Detect which cell encompasses the target text, then output its (X, Y) center coordinate. 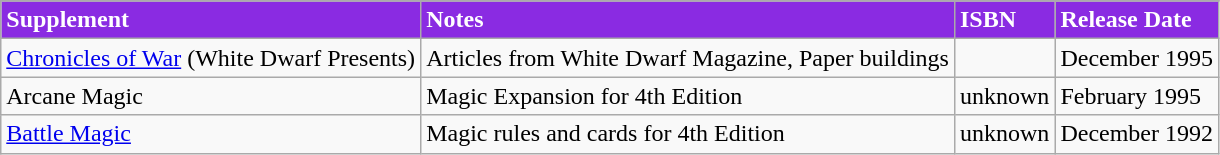
Notes (688, 20)
Magic rules and cards for 4th Edition (688, 134)
December 1995 (1137, 58)
ISBN (1004, 20)
Battle Magic (211, 134)
Articles from White Dwarf Magazine, Paper buildings (688, 58)
Release Date (1137, 20)
February 1995 (1137, 96)
Arcane Magic (211, 96)
Supplement (211, 20)
Chronicles of War (White Dwarf Presents) (211, 58)
Magic Expansion for 4th Edition (688, 96)
December 1992 (1137, 134)
